Extract the [X, Y] coordinate from the center of the cell holding the provided text.  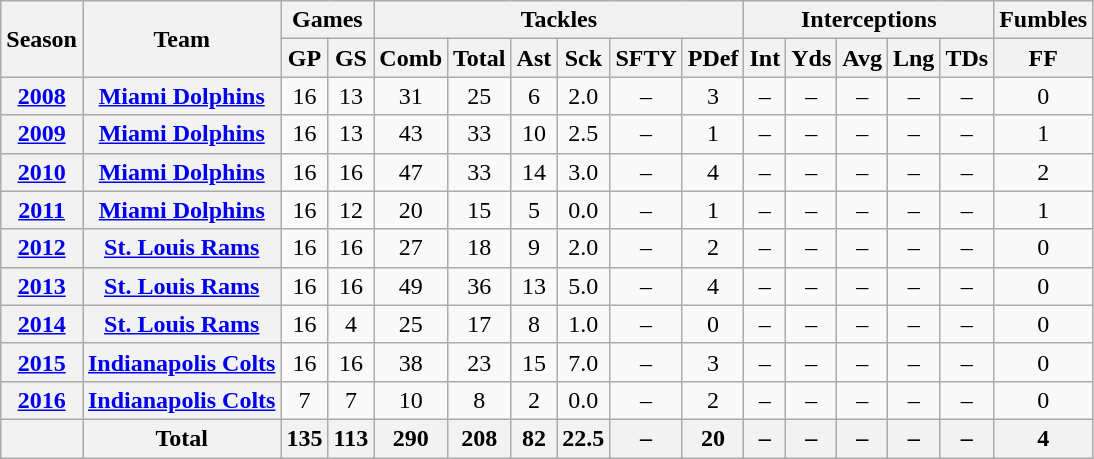
208 [480, 438]
6 [534, 96]
1.0 [584, 324]
27 [411, 248]
2012 [42, 248]
GP [304, 58]
23 [480, 362]
2013 [42, 286]
49 [411, 286]
7.0 [584, 362]
31 [411, 96]
22.5 [584, 438]
FF [1044, 58]
47 [411, 172]
2010 [42, 172]
135 [304, 438]
GS [351, 58]
2011 [42, 210]
PDef [713, 58]
Tackles [559, 20]
12 [351, 210]
Ast [534, 58]
Sck [584, 58]
Avg [862, 58]
113 [351, 438]
290 [411, 438]
Lng [913, 58]
2008 [42, 96]
SFTY [646, 58]
17 [480, 324]
2014 [42, 324]
Season [42, 39]
TDs [967, 58]
Int [765, 58]
18 [480, 248]
Yds [812, 58]
2015 [42, 362]
14 [534, 172]
82 [534, 438]
9 [534, 248]
Team [181, 39]
36 [480, 286]
2016 [42, 400]
5.0 [584, 286]
38 [411, 362]
Games [328, 20]
2.5 [584, 134]
Fumbles [1044, 20]
2009 [42, 134]
Comb [411, 58]
3.0 [584, 172]
Interceptions [869, 20]
43 [411, 134]
5 [534, 210]
